Return the [X, Y] coordinate for the center point of the cell that contains the specified text.  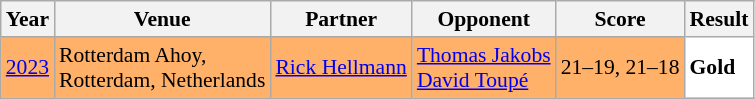
2023 [28, 68]
Opponent [484, 19]
Result [720, 19]
Partner [340, 19]
Venue [162, 19]
Thomas Jakobs David Toupé [484, 68]
21–19, 21–18 [620, 68]
Score [620, 19]
Rotterdam Ahoy,Rotterdam, Netherlands [162, 68]
Gold [720, 68]
Rick Hellmann [340, 68]
Year [28, 19]
